Find where the given text appears and provide that cell's center as (X, Y) coordinate. 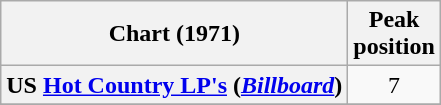
US Hot Country LP's (Billboard) (174, 85)
Peakposition (394, 34)
7 (394, 85)
Chart (1971) (174, 34)
